Provide the [X, Y] coordinate of the cell's center where the given text is located.  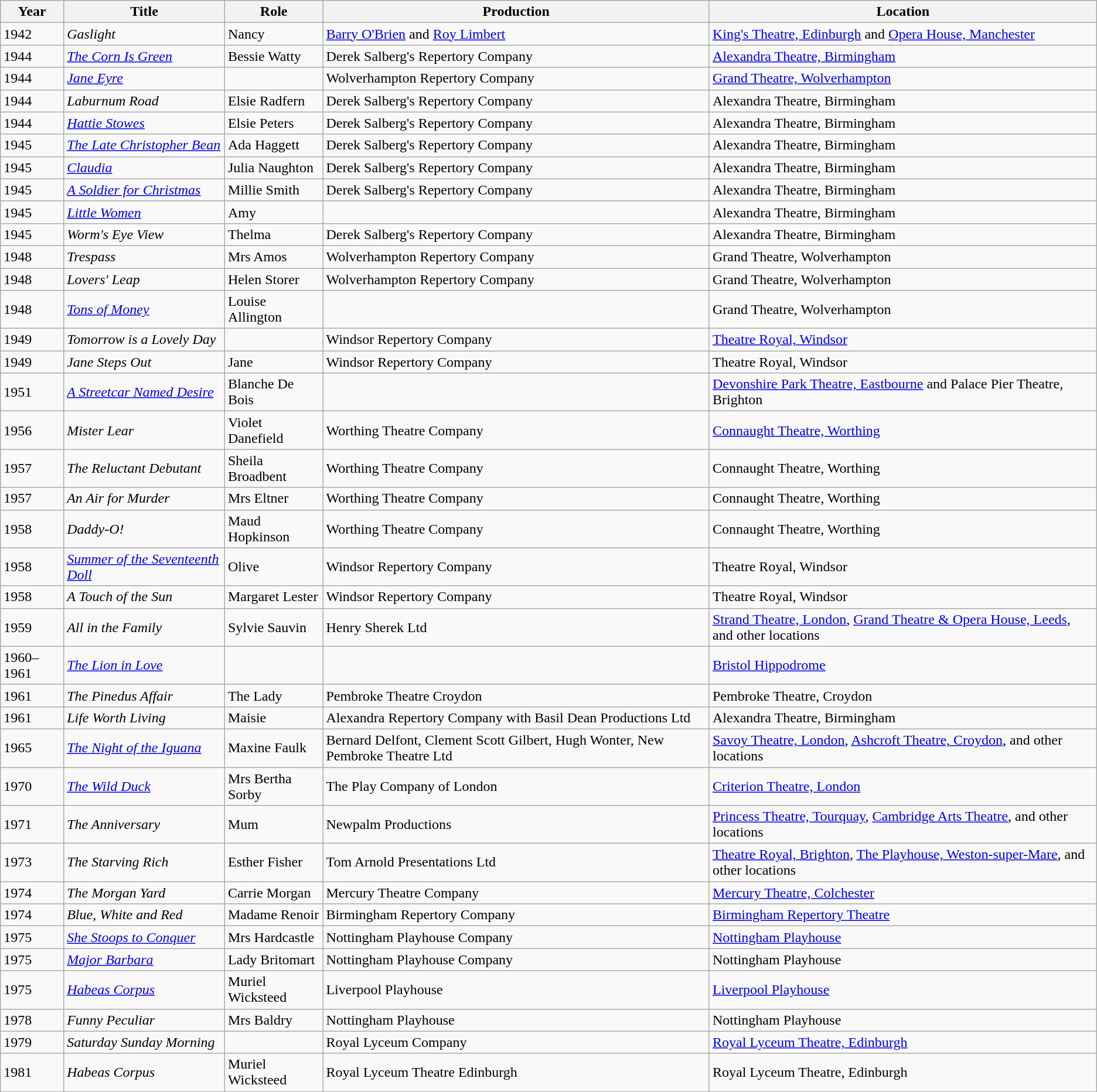
The Play Company of London [516, 786]
The Lady [274, 695]
Little Women [144, 212]
The Starving Rich [144, 862]
Mercury Theatre Company [516, 893]
1979 [32, 1042]
Olive [274, 567]
Henry Sherek Ltd [516, 627]
Lovers' Leap [144, 279]
Role [274, 12]
Devonshire Park Theatre, Eastbourne and Palace Pier Theatre, Brighton [902, 393]
Louise Allington [274, 309]
1956 [32, 430]
Mister Lear [144, 430]
Millie Smith [274, 190]
The Late Christopher Bean [144, 145]
The Lion in Love [144, 666]
Thelma [274, 234]
Amy [274, 212]
A Streetcar Named Desire [144, 393]
She Stoops to Conquer [144, 937]
Criterion Theatre, London [902, 786]
A Touch of the Sun [144, 597]
Blanche De Bois [274, 393]
Princess Theatre, Tourquay, Cambridge Arts Theatre, and other locations [902, 825]
Funny Peculiar [144, 1020]
Life Worth Living [144, 718]
Royal Lyceum Company [516, 1042]
Gaslight [144, 34]
Sylvie Sauvin [274, 627]
Tomorrow is a Lovely Day [144, 340]
Elsie Radfern [274, 101]
1971 [32, 825]
Alexandra Repertory Company with Basil Dean Productions Ltd [516, 718]
Birmingham Repertory Company [516, 915]
An Air for Murder [144, 499]
1951 [32, 393]
Location [902, 12]
Claudia [144, 168]
Major Barbara [144, 960]
King's Theatre, Edinburgh and Opera House, Manchester [902, 34]
Jane [274, 362]
Royal Lyceum Theatre Edinburgh [516, 1072]
Bristol Hippodrome [902, 666]
1960–1961 [32, 666]
Mrs Bertha Sorby [274, 786]
Newpalm Productions [516, 825]
The Pinedus Affair [144, 695]
All in the Family [144, 627]
Daddy-O! [144, 528]
Sheila Broadbent [274, 469]
Hattie Stowes [144, 123]
The Anniversary [144, 825]
The Morgan Yard [144, 893]
Lady Britomart [274, 960]
Mrs Baldry [274, 1020]
Pembroke Theatre, Croydon [902, 695]
Violet Danefield [274, 430]
Bessie Watty [274, 56]
Blue, White and Red [144, 915]
Strand Theatre, London, Grand Theatre & Opera House, Leeds, and other locations [902, 627]
Mum [274, 825]
A Soldier for Christmas [144, 190]
Tom Arnold Presentations Ltd [516, 862]
Laburnum Road [144, 101]
Mrs Hardcastle [274, 937]
Helen Storer [274, 279]
1978 [32, 1020]
Madame Renoir [274, 915]
Tons of Money [144, 309]
The Reluctant Debutant [144, 469]
1973 [32, 862]
1965 [32, 748]
Julia Naughton [274, 168]
Title [144, 12]
Barry O'Brien and Roy Limbert [516, 34]
Maisie [274, 718]
1981 [32, 1072]
1970 [32, 786]
Jane Steps Out [144, 362]
Maxine Faulk [274, 748]
Saturday Sunday Morning [144, 1042]
Worm's Eye View [144, 234]
1942 [32, 34]
Carrie Morgan [274, 893]
The Corn Is Green [144, 56]
Mercury Theatre, Colchester [902, 893]
Margaret Lester [274, 597]
Savoy Theatre, London, Ashcroft Theatre, Croydon, and other locations [902, 748]
Nancy [274, 34]
Elsie Peters [274, 123]
Pembroke Theatre Croydon [516, 695]
Production [516, 12]
Mrs Amos [274, 257]
Trespass [144, 257]
Ada Haggett [274, 145]
Theatre Royal, Brighton, The Playhouse, Weston-super-Mare, and other locations [902, 862]
Jane Eyre [144, 79]
Maud Hopkinson [274, 528]
Summer of the Seventeenth Doll [144, 567]
Mrs Eltner [274, 499]
Year [32, 12]
The Night of the Iguana [144, 748]
Esther Fisher [274, 862]
Birmingham Repertory Theatre [902, 915]
1959 [32, 627]
Bernard Delfont, Clement Scott Gilbert, Hugh Wonter, New Pembroke Theatre Ltd [516, 748]
The Wild Duck [144, 786]
